Output the [x, y] coordinate of the center of the cell containing the given text.  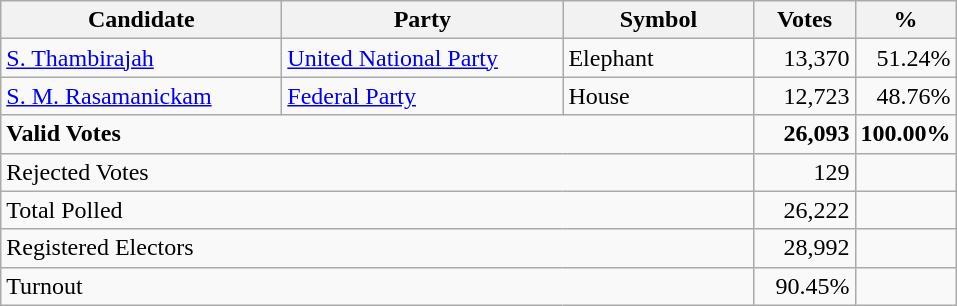
Symbol [658, 20]
90.45% [804, 286]
% [906, 20]
Registered Electors [378, 248]
S. Thambirajah [142, 58]
100.00% [906, 134]
Turnout [378, 286]
Valid Votes [378, 134]
S. M. Rasamanickam [142, 96]
28,992 [804, 248]
Votes [804, 20]
Candidate [142, 20]
51.24% [906, 58]
Total Polled [378, 210]
129 [804, 172]
House [658, 96]
26,093 [804, 134]
United National Party [422, 58]
26,222 [804, 210]
Rejected Votes [378, 172]
Party [422, 20]
48.76% [906, 96]
Federal Party [422, 96]
12,723 [804, 96]
Elephant [658, 58]
13,370 [804, 58]
